Identify which cell holds the provided text, then report its [X, Y] central coordinate. 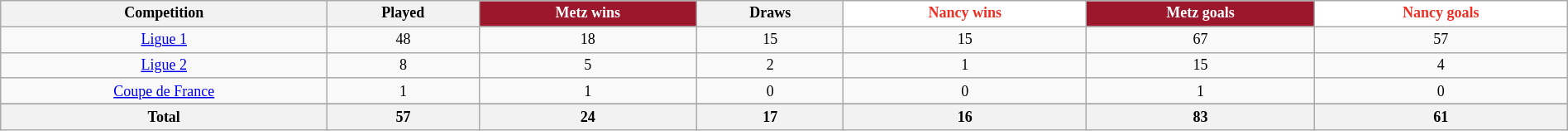
Total [164, 116]
2 [771, 65]
24 [587, 116]
Metz wins [587, 13]
18 [587, 40]
Ligue 2 [164, 65]
61 [1441, 116]
5 [587, 65]
17 [771, 116]
67 [1201, 40]
Nancy wins [965, 13]
4 [1441, 65]
Ligue 1 [164, 40]
Competition [164, 13]
16 [965, 116]
Played [404, 13]
Draws [771, 13]
8 [404, 65]
Coupe de France [164, 91]
48 [404, 40]
83 [1201, 116]
Nancy goals [1441, 13]
Metz goals [1201, 13]
